Return the [X, Y] coordinate for the center point of the cell that contains the specified text.  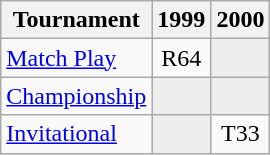
R64 [182, 58]
Tournament [76, 20]
Invitational [76, 134]
Match Play [76, 58]
2000 [240, 20]
Championship [76, 96]
1999 [182, 20]
T33 [240, 134]
